Return the (X, Y) coordinate for the center point of the cell that contains the specified text.  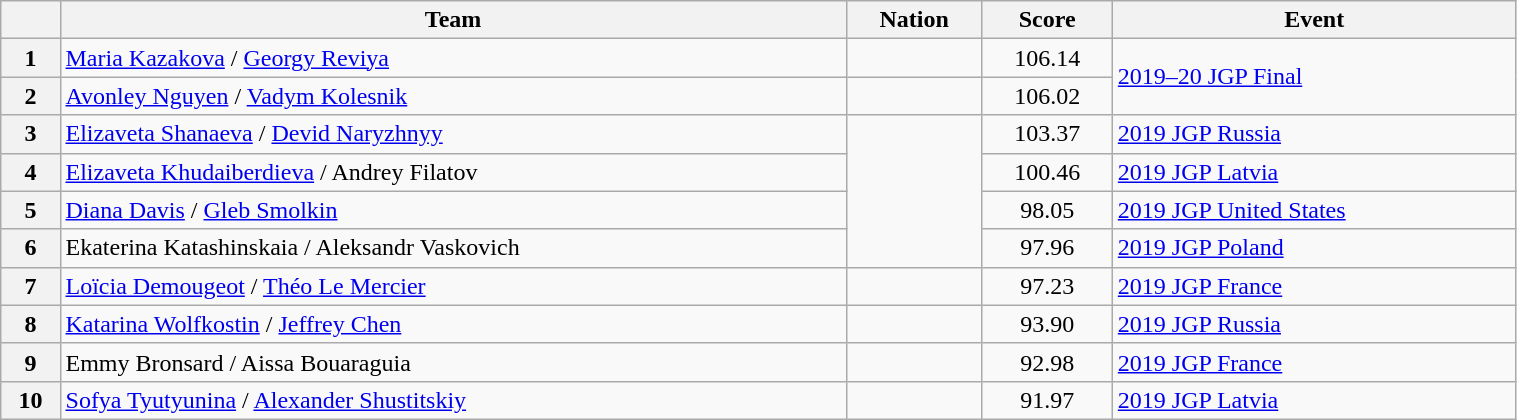
6 (30, 248)
4 (30, 172)
7 (30, 286)
100.46 (1047, 172)
2019–20 JGP Final (1314, 77)
106.14 (1047, 58)
Sofya Tyutyunina / Alexander Shustitskiy (453, 400)
Maria Kazakova / Georgy Reviya (453, 58)
1 (30, 58)
5 (30, 210)
97.23 (1047, 286)
Emmy Bronsard / Aissa Bouaraguia (453, 362)
Avonley Nguyen / Vadym Kolesnik (453, 96)
92.98 (1047, 362)
Loïcia Demougeot / Théo Le Mercier (453, 286)
2019 JGP Poland (1314, 248)
2 (30, 96)
8 (30, 324)
93.90 (1047, 324)
Katarina Wolfkostin / Jeffrey Chen (453, 324)
103.37 (1047, 134)
Team (453, 20)
2019 JGP United States (1314, 210)
98.05 (1047, 210)
Elizaveta Khudaiberdieva / Andrey Filatov (453, 172)
Ekaterina Katashinskaia / Aleksandr Vaskovich (453, 248)
Event (1314, 20)
3 (30, 134)
106.02 (1047, 96)
9 (30, 362)
91.97 (1047, 400)
10 (30, 400)
Elizaveta Shanaeva / Devid Naryzhnyy (453, 134)
Nation (914, 20)
97.96 (1047, 248)
Score (1047, 20)
Diana Davis / Gleb Smolkin (453, 210)
